Find where the given text appears and provide that cell's center as (X, Y) coordinate. 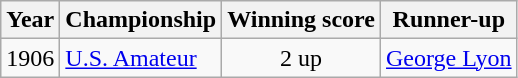
U.S. Amateur (141, 58)
Runner-up (450, 20)
1906 (30, 58)
George Lyon (450, 58)
Year (30, 20)
Winning score (302, 20)
2 up (302, 58)
Championship (141, 20)
